Provide the (x, y) coordinate of the cell's center where the given text is located.  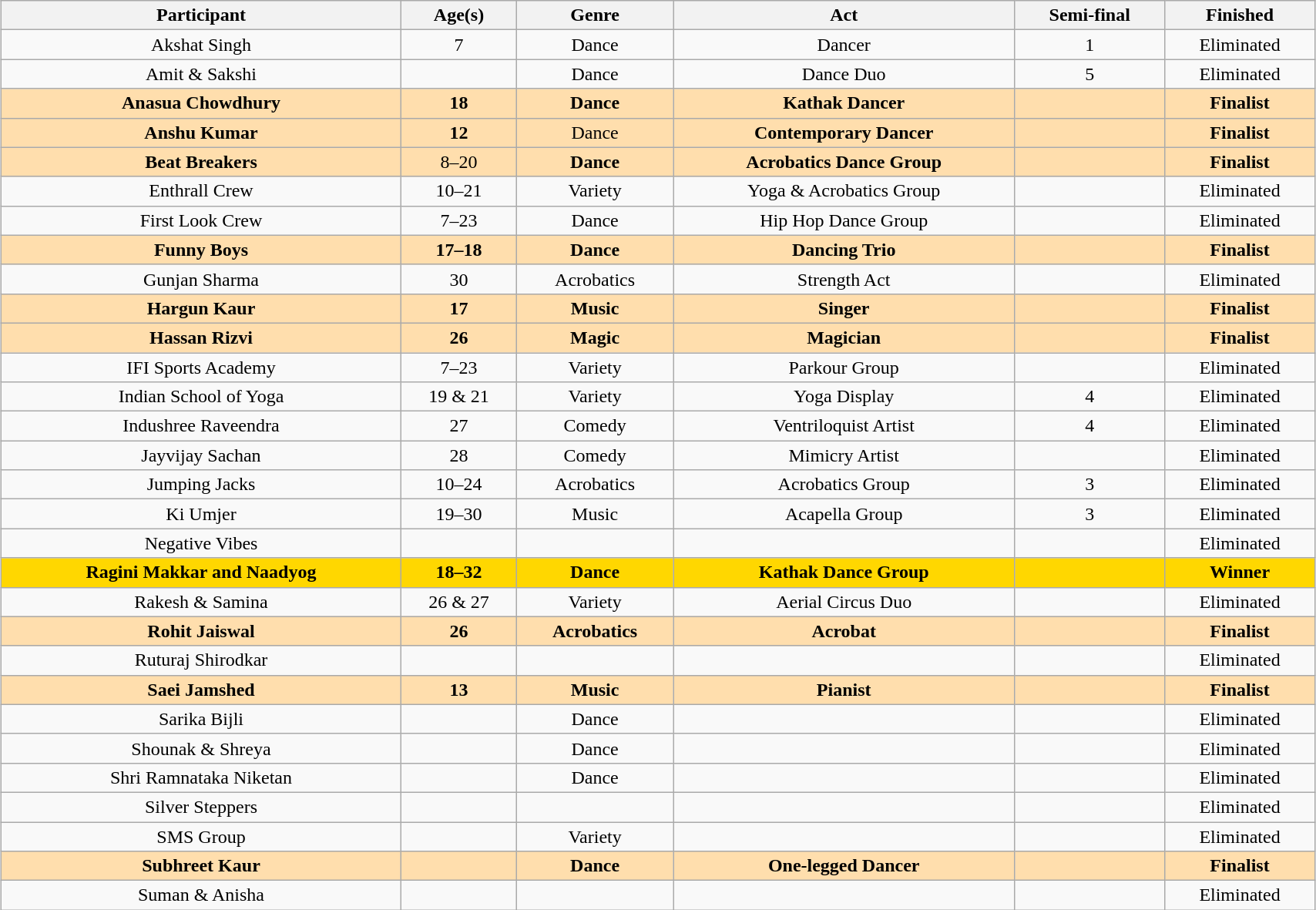
Strength Act (844, 279)
Negative Vibes (202, 543)
Jumping Jacks (202, 485)
27 (458, 426)
17 (458, 308)
Parkour Group (844, 368)
17–18 (458, 250)
28 (458, 455)
19 & 21 (458, 397)
SMS Group (202, 836)
Beat Breakers (202, 162)
Hassan Rizvi (202, 337)
One-legged Dancer (844, 866)
Winner (1240, 573)
Kathak Dancer (844, 103)
7 (458, 45)
Hip Hop Dance Group (844, 220)
18–32 (458, 573)
Acapella Group (844, 514)
12 (458, 133)
Ragini Makkar and Naadyog (202, 573)
Sarika Bijli (202, 719)
Acrobatics Group (844, 485)
Shri Ramnataka Niketan (202, 777)
Dancing Trio (844, 250)
Anasua Chowdhury (202, 103)
Ki Umjer (202, 514)
13 (458, 690)
10–24 (458, 485)
Suman & Anisha (202, 895)
Gunjan Sharma (202, 279)
Rohit Jaiswal (202, 631)
Contemporary Dancer (844, 133)
Enthrall Crew (202, 191)
Participant (202, 15)
Rakesh & Samina (202, 602)
30 (458, 279)
10–21 (458, 191)
Ventriloquist Artist (844, 426)
Dancer (844, 45)
Yoga & Acrobatics Group (844, 191)
Age(s) (458, 15)
Hargun Kaur (202, 308)
Genre (595, 15)
Pianist (844, 690)
Magician (844, 337)
Shounak & Shreya (202, 748)
Kathak Dance Group (844, 573)
Acrobatics Dance Group (844, 162)
Akshat Singh (202, 45)
Mimicry Artist (844, 455)
Amit & Sakshi (202, 74)
Dance Duo (844, 74)
Act (844, 15)
Singer (844, 308)
Ruturaj Shirodkar (202, 660)
Yoga Display (844, 397)
Aerial Circus Duo (844, 602)
Finished (1240, 15)
First Look Crew (202, 220)
Acrobat (844, 631)
Anshu Kumar (202, 133)
Semi-final (1089, 15)
5 (1089, 74)
8–20 (458, 162)
Silver Steppers (202, 807)
Funny Boys (202, 250)
1 (1089, 45)
Indushree Raveendra (202, 426)
Subhreet Kaur (202, 866)
26 & 27 (458, 602)
Indian School of Yoga (202, 397)
Saei Jamshed (202, 690)
Jayvijay Sachan (202, 455)
18 (458, 103)
19–30 (458, 514)
IFI Sports Academy (202, 368)
Magic (595, 337)
